Return the (x, y) coordinate for the center point of the cell that contains the specified text.  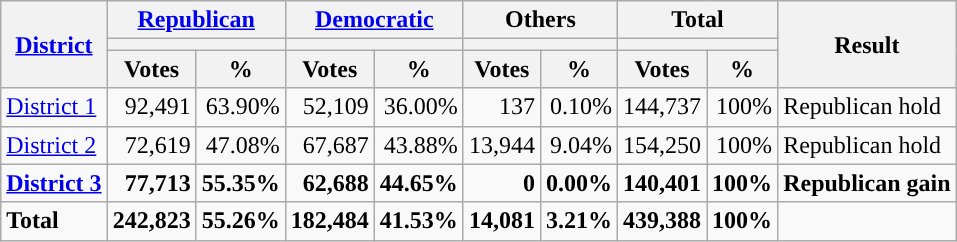
43.88% (418, 145)
Democratic (374, 20)
439,388 (662, 221)
62,688 (330, 183)
Republican (196, 20)
13,944 (502, 145)
47.08% (240, 145)
0.00% (578, 183)
14,081 (502, 221)
67,687 (330, 145)
92,491 (152, 107)
District (54, 44)
0 (502, 183)
55.26% (240, 221)
140,401 (662, 183)
77,713 (152, 183)
District 3 (54, 183)
52,109 (330, 107)
Republican gain (867, 183)
72,619 (152, 145)
182,484 (330, 221)
144,737 (662, 107)
154,250 (662, 145)
0.10% (578, 107)
41.53% (418, 221)
Others (540, 20)
63.90% (240, 107)
Result (867, 44)
9.04% (578, 145)
55.35% (240, 183)
3.21% (578, 221)
137 (502, 107)
242,823 (152, 221)
District 1 (54, 107)
District 2 (54, 145)
44.65% (418, 183)
36.00% (418, 107)
